Identify which cell holds the provided text, then report its [x, y] central coordinate. 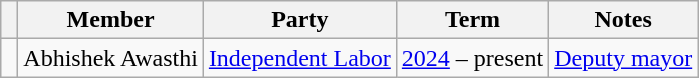
Member [111, 20]
Party [300, 20]
2024 – present [472, 58]
Independent Labor [300, 58]
Term [472, 20]
Notes [624, 20]
Deputy mayor [624, 58]
Abhishek Awasthi [111, 58]
